Return (x, y) of the center of cell containing provided text 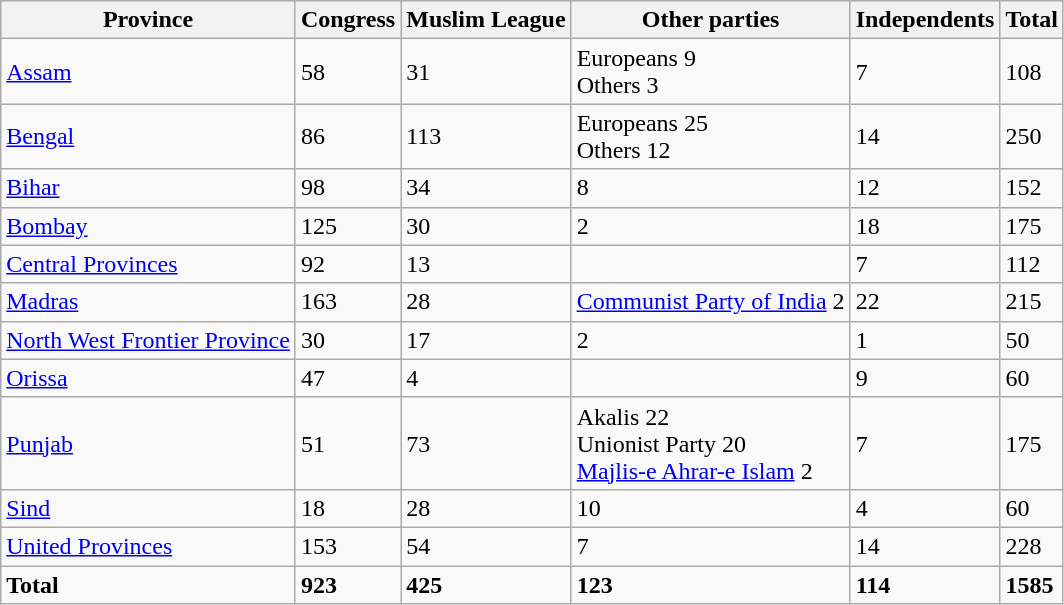
Europeans 9 Others 3 (710, 72)
123 (710, 585)
163 (348, 302)
Communist Party of India 2 (710, 302)
923 (348, 585)
12 (925, 188)
Bihar (148, 188)
54 (486, 546)
92 (348, 264)
51 (348, 443)
13 (486, 264)
152 (1032, 188)
47 (348, 378)
114 (925, 585)
108 (1032, 72)
Muslim League (486, 20)
113 (486, 136)
Bombay (148, 226)
Province (148, 20)
22 (925, 302)
Orissa (148, 378)
9 (925, 378)
58 (348, 72)
250 (1032, 136)
112 (1032, 264)
Sind (148, 508)
31 (486, 72)
86 (348, 136)
153 (348, 546)
1585 (1032, 585)
Bengal (148, 136)
1 (925, 340)
98 (348, 188)
73 (486, 443)
228 (1032, 546)
Europeans 25 Others 12 (710, 136)
North West Frontier Province (148, 340)
Madras (148, 302)
Other parties (710, 20)
125 (348, 226)
215 (1032, 302)
425 (486, 585)
Akalis 22Unionist Party 20Majlis-e Ahrar-e Islam 2 (710, 443)
Congress (348, 20)
United Provinces (148, 546)
10 (710, 508)
Central Provinces (148, 264)
50 (1032, 340)
Assam (148, 72)
34 (486, 188)
Punjab (148, 443)
Independents (925, 20)
17 (486, 340)
8 (710, 188)
